Identify which cell holds the provided text, then report its (X, Y) central coordinate. 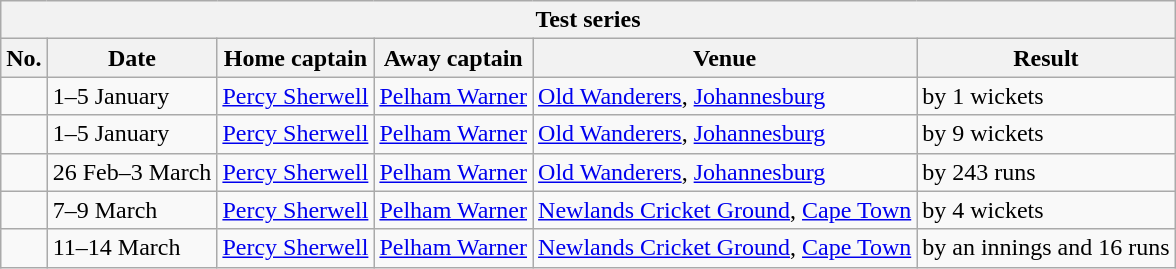
7–9 March (132, 210)
Date (132, 58)
Result (1046, 58)
Venue (725, 58)
by 243 runs (1046, 172)
Away captain (454, 58)
by 1 wickets (1046, 96)
26 Feb–3 March (132, 172)
Home captain (296, 58)
by 4 wickets (1046, 210)
No. (24, 58)
Test series (588, 20)
by 9 wickets (1046, 134)
11–14 March (132, 248)
by an innings and 16 runs (1046, 248)
